Identify which cell holds the provided text, then report its [X, Y] central coordinate. 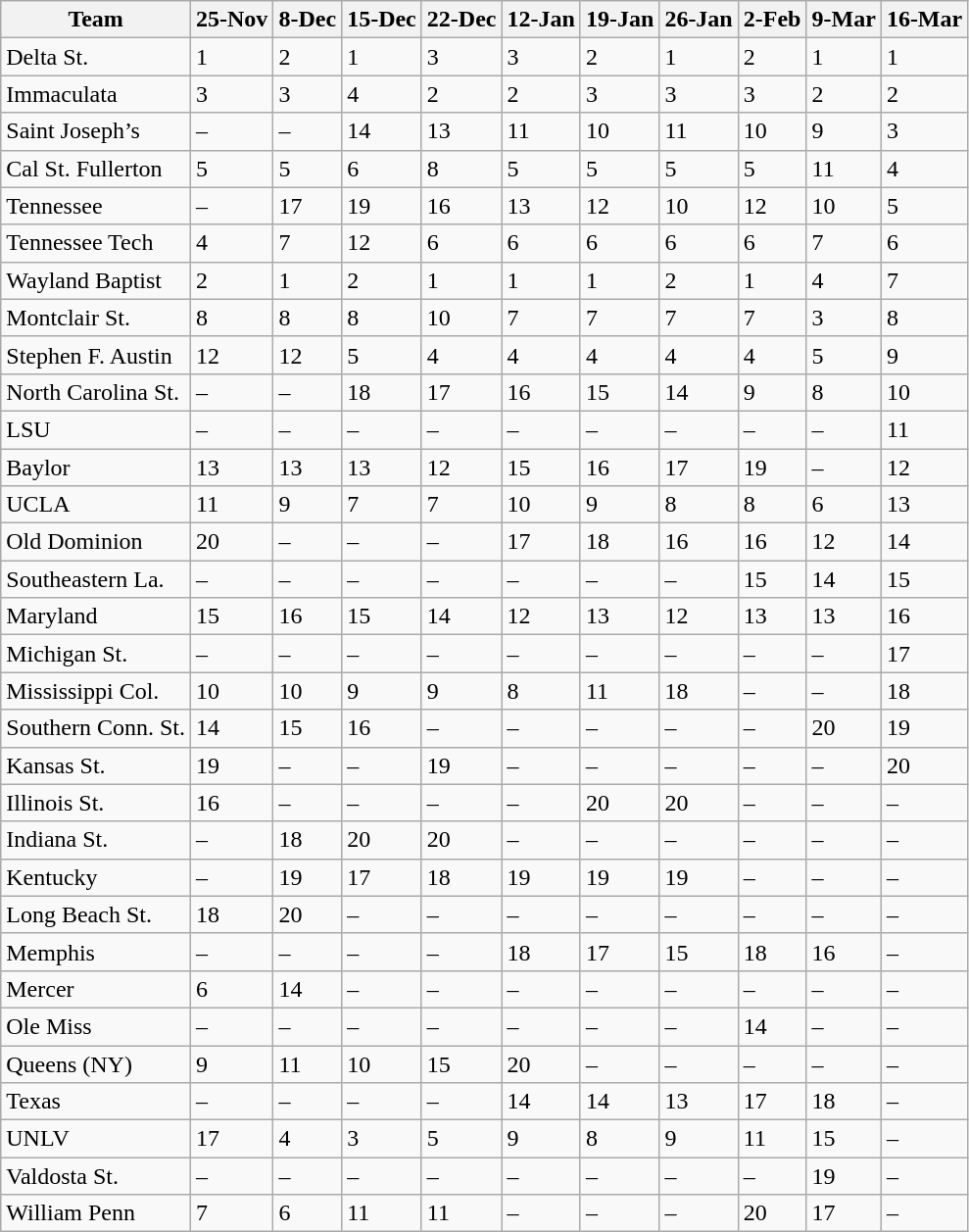
Montclair St. [96, 318]
UCLA [96, 505]
Valdosta St. [96, 1176]
Maryland [96, 616]
Kentucky [96, 877]
22-Dec [461, 20]
Queens (NY) [96, 1063]
Mercer [96, 989]
Kansas St. [96, 765]
Southeastern La. [96, 579]
12-Jan [541, 20]
Ole Miss [96, 1026]
LSU [96, 429]
Baylor [96, 468]
9-Mar [844, 20]
Illinois St. [96, 803]
19-Jan [619, 20]
Delta St. [96, 57]
Texas [96, 1102]
Cal St. Fullerton [96, 169]
Southern Conn. St. [96, 728]
Michigan St. [96, 654]
Saint Joseph’s [96, 131]
8-Dec [308, 20]
Stephen F. Austin [96, 355]
Long Beach St. [96, 914]
Wayland Baptist [96, 280]
Memphis [96, 952]
Old Dominion [96, 542]
Mississippi Col. [96, 691]
16-Mar [924, 20]
Indiana St. [96, 840]
UNLV [96, 1139]
Tennessee [96, 206]
Immaculata [96, 94]
North Carolina St. [96, 392]
26-Jan [699, 20]
Tennessee Tech [96, 243]
25-Nov [232, 20]
William Penn [96, 1213]
Team [96, 20]
15-Dec [382, 20]
2-Feb [772, 20]
